Output the (x, y) coordinate of the center of the cell containing the given text.  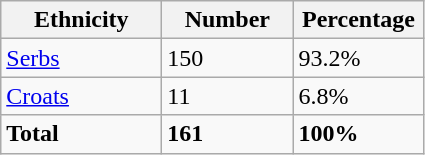
Croats (82, 96)
150 (228, 58)
161 (228, 134)
11 (228, 96)
Ethnicity (82, 20)
Number (228, 20)
Total (82, 134)
Serbs (82, 58)
100% (358, 134)
Percentage (358, 20)
6.8% (358, 96)
93.2% (358, 58)
